Locate the cell with the specified text and output its [x, y] center coordinate. 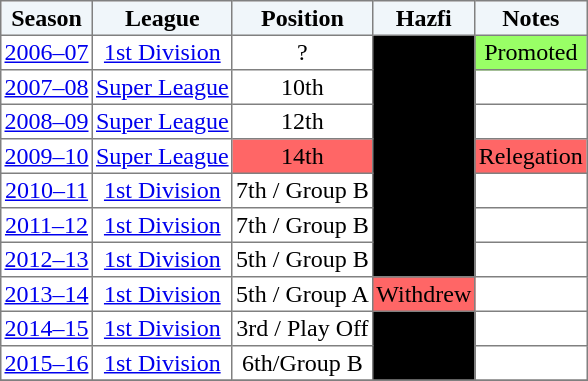
14th [302, 156]
2006–07 [47, 52]
2010–11 [47, 190]
League [162, 18]
2009–10 [47, 156]
10th [302, 87]
2014–15 [47, 328]
Promoted [530, 52]
Hazfi [424, 18]
12th [302, 121]
5th / Group A [302, 294]
Withdrew [424, 294]
6th/Group B [302, 363]
Notes [530, 18]
2013–14 [47, 294]
3rd / Play Off [302, 328]
2008–09 [47, 121]
Relegation [530, 156]
2007–08 [47, 87]
Position [302, 18]
5th / Group B [302, 259]
2012–13 [47, 259]
Season [47, 18]
? [302, 52]
2015–16 [47, 363]
2011–12 [47, 225]
